Pinpoint the cell where the given text exists, returning its [x, y] midpoint coordinate. 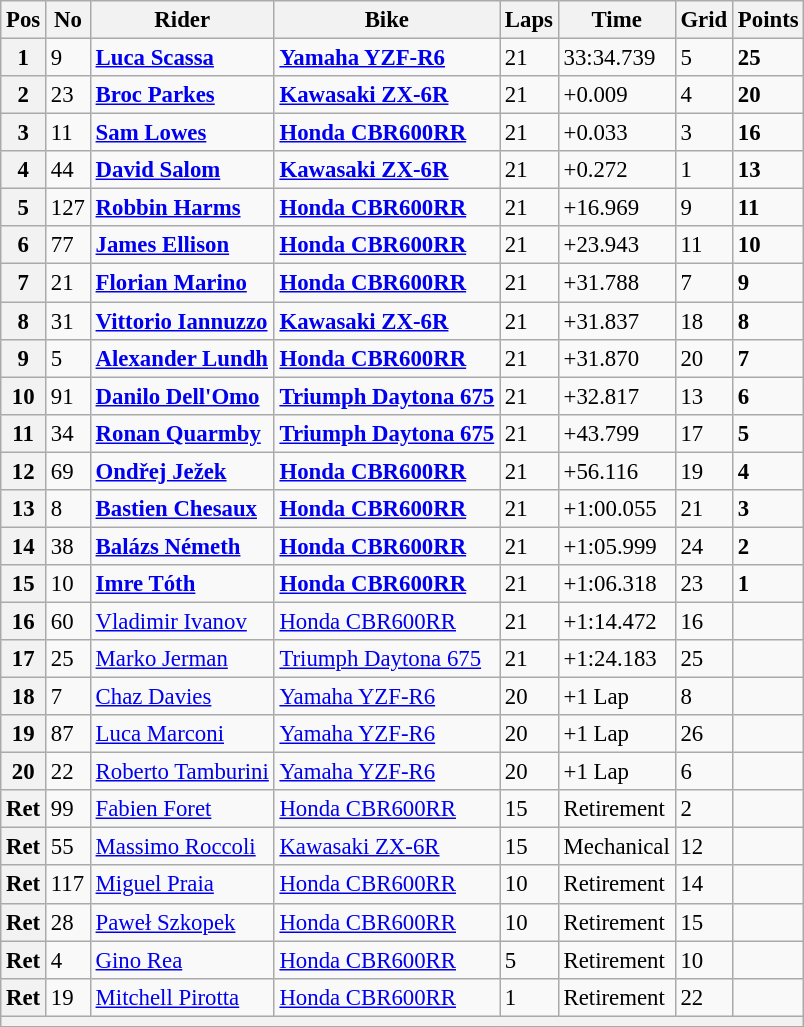
33:34.739 [616, 58]
No [68, 20]
+0.033 [616, 133]
Marko Jerman [182, 659]
117 [68, 885]
Chaz Davies [182, 697]
+32.817 [616, 396]
60 [68, 621]
Imre Tóth [182, 584]
Alexander Lundh [182, 358]
Ondřej Ježek [182, 471]
34 [68, 433]
Vittorio Iannuzzo [182, 321]
+1:05.999 [616, 546]
+1:24.183 [616, 659]
91 [68, 396]
Robbin Harms [182, 208]
Paweł Szkopek [182, 922]
+1:00.055 [616, 509]
Broc Parkes [182, 95]
Points [768, 20]
77 [68, 245]
+31.837 [616, 321]
Rider [182, 20]
+56.116 [616, 471]
+23.943 [616, 245]
+16.969 [616, 208]
Ronan Quarmby [182, 433]
Fabien Foret [182, 809]
Mitchell Pirotta [182, 997]
Luca Scassa [182, 58]
24 [704, 546]
99 [68, 809]
127 [68, 208]
Luca Marconi [182, 734]
Florian Marino [182, 283]
Bastien Chesaux [182, 509]
Pos [24, 20]
Mechanical [616, 847]
Roberto Tamburini [182, 772]
Balázs Németh [182, 546]
Miguel Praia [182, 885]
Gino Rea [182, 960]
31 [68, 321]
69 [68, 471]
Vladimir Ivanov [182, 621]
87 [68, 734]
Bike [386, 20]
+0.009 [616, 95]
44 [68, 170]
Laps [530, 20]
+43.799 [616, 433]
Massimo Roccoli [182, 847]
James Ellison [182, 245]
David Salom [182, 170]
28 [68, 922]
+31.870 [616, 358]
+31.788 [616, 283]
Time [616, 20]
26 [704, 734]
38 [68, 546]
+1:06.318 [616, 584]
Danilo Dell'Omo [182, 396]
Sam Lowes [182, 133]
+1:14.472 [616, 621]
+0.272 [616, 170]
55 [68, 847]
Grid [704, 20]
